Identify which cell holds the provided text, then report its (X, Y) central coordinate. 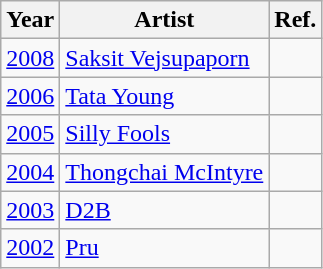
Silly Fools (164, 134)
2003 (30, 210)
2006 (30, 96)
2008 (30, 58)
2004 (30, 172)
Year (30, 20)
Ref. (296, 20)
2005 (30, 134)
D2B (164, 210)
Thongchai McIntyre (164, 172)
Tata Young (164, 96)
2002 (30, 248)
Pru (164, 248)
Artist (164, 20)
Saksit Vejsupaporn (164, 58)
